Pinpoint the cell where the given text exists, returning its [X, Y] midpoint coordinate. 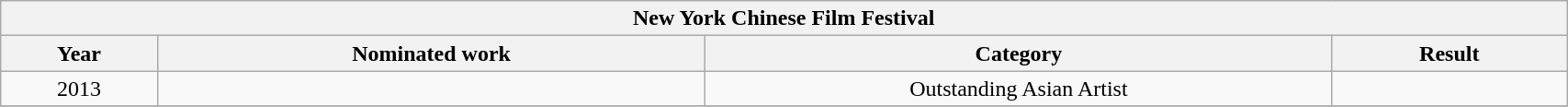
Result [1450, 53]
New York Chinese Film Festival [784, 18]
Category [1019, 53]
Nominated work [432, 53]
Year [79, 53]
2013 [79, 89]
Outstanding Asian Artist [1019, 89]
